Scan for the cell matching the given text and deliver its [X, Y] coordinate at center. 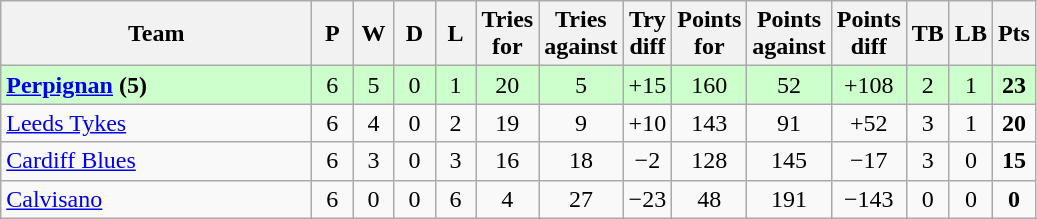
Cardiff Blues [156, 161]
+10 [648, 123]
P [332, 34]
Points for [710, 34]
48 [710, 199]
143 [710, 123]
Points against [789, 34]
52 [789, 85]
15 [1014, 161]
18 [581, 161]
145 [789, 161]
Tries against [581, 34]
91 [789, 123]
L [456, 34]
+52 [868, 123]
9 [581, 123]
TB [928, 34]
Tries for [508, 34]
191 [789, 199]
+15 [648, 85]
−17 [868, 161]
−23 [648, 199]
−143 [868, 199]
19 [508, 123]
23 [1014, 85]
−2 [648, 161]
16 [508, 161]
Calvisano [156, 199]
Team [156, 34]
Try diff [648, 34]
128 [710, 161]
LB [970, 34]
Perpignan (5) [156, 85]
160 [710, 85]
Points diff [868, 34]
Leeds Tykes [156, 123]
W [374, 34]
Pts [1014, 34]
27 [581, 199]
D [414, 34]
+108 [868, 85]
